Capture the cell that displays the provided text and extract its [x, y] central coordinate. 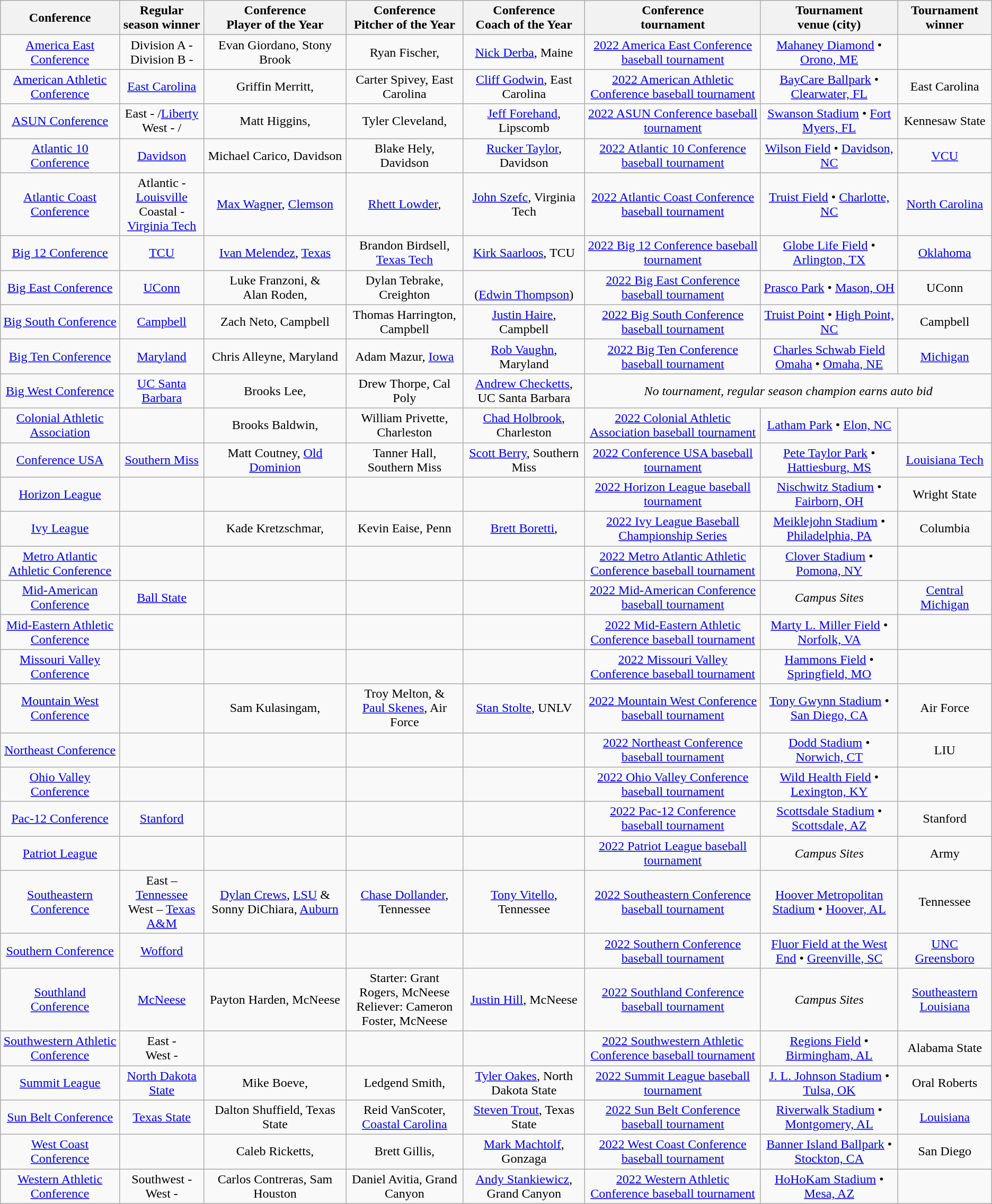
Marty L. Miller Field • Norfolk, VA [829, 632]
2022 America East Conference baseball tournament [673, 52]
Rob Vaughn, Maryland [524, 356]
Northeast Conference [60, 750]
J. L. Johnson Stadium • Tulsa, OK [829, 1083]
Ivan Melendez, Texas [275, 253]
Tournament winner [944, 18]
Banner Island Ballpark • Stockton, CA [829, 1152]
2022 Sun Belt Conference baseball tournament [673, 1118]
Meiklejohn Stadium • Philadelphia, PA [829, 529]
Conference Pitcher of the Year [404, 18]
Luke Franzoni, &Alan Roden, [275, 287]
2022 Southwestern Athletic Conference baseball tournament [673, 1048]
Adam Mazur, Iowa [404, 356]
Reid VanScoter, Coastal Carolina [404, 1118]
Big Ten Conference [60, 356]
Mahaney Diamond • Orono, ME [829, 52]
Oral Roberts [944, 1083]
2022 Summit League baseball tournament [673, 1083]
Big East Conference [60, 287]
Tyler Cleveland, [404, 121]
Hammons Field • Springfield, MO [829, 666]
Army [944, 853]
Wright State [944, 495]
Tony Gwynn Stadium • San Diego, CA [829, 708]
Conference tournament [673, 18]
Sam Kulasingam, [275, 708]
Maryland [161, 356]
East – TennesseeWest – Texas A&M [161, 902]
2022 Big South Conference baseball tournament [673, 322]
Conference Coach of the Year [524, 18]
Wofford [161, 950]
William Privette, Charleston [404, 425]
Matt Coutney, Old Dominion [275, 460]
2022 Southeastern Conference baseball tournament [673, 902]
2022 American Athletic Conference baseball tournament [673, 87]
2022 Missouri Valley Conference baseball tournament [673, 666]
2022 Ivy League Baseball Championship Series [673, 529]
2022 Ohio Valley Conference baseball tournament [673, 784]
Justin Haire, Campbell [524, 322]
Max Wagner, Clemson [275, 204]
Mountain West Conference [60, 708]
Brooks Baldwin, [275, 425]
Tyler Oakes, North Dakota State [524, 1083]
Air Force [944, 708]
Scottsdale Stadium • Scottsdale, AZ [829, 819]
Troy Melton, &Paul Skenes, Air Force [404, 708]
(Edwin Thompson) [524, 287]
Horizon League [60, 495]
Brooks Lee, [275, 391]
Tony Vitello, Tennessee [524, 902]
Nick Derba, Maine [524, 52]
No tournament, regular season champion earns auto bid [789, 391]
Oklahoma [944, 253]
Zach Neto, Campbell [275, 322]
Tournament venue (city) [829, 18]
Andy Stankiewicz, Grand Canyon [524, 1187]
2022 Atlantic 10 Conference baseball tournament [673, 156]
Hoover Metropolitan Stadium • Hoover, AL [829, 902]
Colonial Athletic Association [60, 425]
Blake Hely, Davidson [404, 156]
Steven Trout, Texas State [524, 1118]
Carlos Contreras, Sam Houston [275, 1187]
Globe Life Field • Arlington, TX [829, 253]
Chase Dollander, Tennessee [404, 902]
Scott Berry, Southern Miss [524, 460]
Louisiana [944, 1118]
Brandon Birdsell, Texas Tech [404, 253]
Daniel Avitia, Grand Canyon [404, 1187]
2022 Pac-12 Conference baseball tournament [673, 819]
Dalton Shuffield, Texas State [275, 1118]
Conference USA [60, 460]
Southeastern Conference [60, 902]
Michigan [944, 356]
Thomas Harrington, Campbell [404, 322]
2022 West Coast Conference baseball tournament [673, 1152]
Wilson Field • Davidson, NC [829, 156]
Big 12 Conference [60, 253]
Louisiana Tech [944, 460]
TCU [161, 253]
Dodd Stadium • Norwich, CT [829, 750]
Atlantic 10 Conference [60, 156]
Clover Stadium • Pomona, NY [829, 564]
Prasco Park • Mason, OH [829, 287]
Dylan Crews, LSU & Sonny DiChiara, Auburn [275, 902]
Kade Kretzschmar, [275, 529]
Truist Field • Charlotte, NC [829, 204]
Sun Belt Conference [60, 1118]
America East Conference [60, 52]
Alabama State [944, 1048]
2022 Southern Conference baseball tournament [673, 950]
Southland Conference [60, 999]
Mid-Eastern Athletic Conference [60, 632]
Big West Conference [60, 391]
VCU [944, 156]
Pete Taylor Park • Hattiesburg, MS [829, 460]
2022 Atlantic Coast Conference baseball tournament [673, 204]
Kevin Eaise, Penn [404, 529]
Patriot League [60, 853]
Payton Harden, McNeese [275, 999]
Texas State [161, 1118]
Ball State [161, 597]
Nischwitz Stadium • Fairborn, OH [829, 495]
Jeff Forehand, Lipscomb [524, 121]
Riverwalk Stadium • Montgomery, AL [829, 1118]
Latham Park • Elon, NC [829, 425]
Southern Conference [60, 950]
Fluor Field at the West End • Greenville, SC [829, 950]
Griffin Merritt, [275, 87]
Pac-12 Conference [60, 819]
HoHoKam Stadium • Mesa, AZ [829, 1187]
2022 Big 12 Conference baseball tournament [673, 253]
Mark Machtolf, Gonzaga [524, 1152]
Rhett Lowder, [404, 204]
Truist Point • High Point, NC [829, 322]
Atlantic - Louisville Coastal - Virginia Tech [161, 204]
Drew Thorpe, Cal Poly [404, 391]
UC Santa Barbara [161, 391]
Kennesaw State [944, 121]
Southern Miss [161, 460]
East - West - [161, 1048]
Ohio Valley Conference [60, 784]
Dylan Tebrake, Creighton [404, 287]
Wild Health Field • Lexington, KY [829, 784]
2022 Mid-American Conference baseball tournament [673, 597]
Tennessee [944, 902]
Andrew Checketts, UC Santa Barbara [524, 391]
2022 Patriot League baseball tournament [673, 853]
Justin Hill, McNeese [524, 999]
Southwestern Athletic Conference [60, 1048]
2022 ASUN Conference baseball tournament [673, 121]
East - /Liberty West - / [161, 121]
North Carolina [944, 204]
Rucker Taylor, Davidson [524, 156]
Columbia [944, 529]
Summit League [60, 1083]
2022 Mountain West Conference baseball tournament [673, 708]
San Diego [944, 1152]
Conference Player of the Year [275, 18]
BayCare Ballpark • Clearwater, FL [829, 87]
Mid-American Conference [60, 597]
2022 Conference USA baseball tournament [673, 460]
American Athletic Conference [60, 87]
Conference [60, 18]
LIU [944, 750]
Ryan Fischer, [404, 52]
McNeese [161, 999]
Division A - Division B - [161, 52]
Chris Alleyne, Maryland [275, 356]
North Dakota State [161, 1083]
Brett Gillis, [404, 1152]
Ivy League [60, 529]
Carter Spivey, East Carolina [404, 87]
Mike Boeve, [275, 1083]
Starter: Grant Rogers, McNeeseReliever: Cameron Foster, McNeese [404, 999]
Davidson [161, 156]
2022 Big Ten Conference baseball tournament [673, 356]
UNC Greensboro [944, 950]
2022 Colonial Athletic Association baseball tournament [673, 425]
Regions Field • Birmingham, AL [829, 1048]
2022 Western Athletic Conference baseball tournament [673, 1187]
ASUN Conference [60, 121]
Regular season winner [161, 18]
Caleb Ricketts, [275, 1152]
John Szefc, Virginia Tech [524, 204]
2022 Horizon League baseball tournament [673, 495]
Matt Higgins, [275, 121]
2022 Big East Conference baseball tournament [673, 287]
2022 Southland Conference baseball tournament [673, 999]
Ledgend Smith, [404, 1083]
Tanner Hall, Southern Miss [404, 460]
Southwest - West - [161, 1187]
2022 Metro Atlantic Athletic Conference baseball tournament [673, 564]
Central Michigan [944, 597]
West Coast Conference [60, 1152]
Brett Boretti, [524, 529]
Michael Carico, Davidson [275, 156]
Southeastern Louisiana [944, 999]
Evan Giordano, Stony Brook [275, 52]
2022 Northeast Conference baseball tournament [673, 750]
Stan Stolte, UNLV [524, 708]
Swanson Stadium • Fort Myers, FL [829, 121]
Cliff Godwin, East Carolina [524, 87]
Chad Holbrook, Charleston [524, 425]
Metro Atlantic Athletic Conference [60, 564]
Missouri Valley Conference [60, 666]
Charles Schwab Field Omaha • Omaha, NE [829, 356]
Big South Conference [60, 322]
Western Athletic Conference [60, 1187]
Atlantic Coast Conference [60, 204]
Kirk Saarloos, TCU [524, 253]
2022 Mid-Eastern Athletic Conference baseball tournament [673, 632]
